Identify which cell holds the provided text, then report its (X, Y) central coordinate. 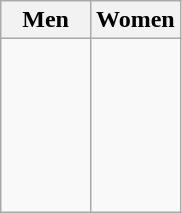
Women (135, 20)
Men (46, 20)
